Pinpoint the cell where the given text exists, returning its (x, y) midpoint coordinate. 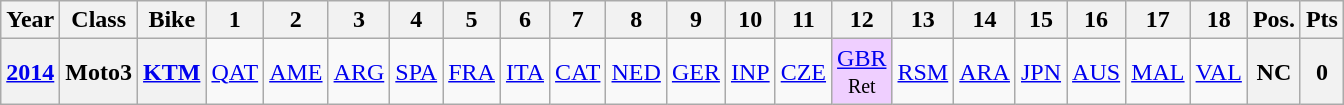
VAL (1218, 72)
11 (803, 20)
RSM (923, 72)
16 (1096, 20)
3 (359, 20)
14 (985, 20)
AUS (1096, 72)
1 (235, 20)
2 (296, 20)
9 (696, 20)
FRA (472, 72)
MAL (1158, 72)
Year (30, 20)
7 (578, 20)
KTM (172, 72)
ARA (985, 72)
CZE (803, 72)
INP (750, 72)
NC (1274, 72)
17 (1158, 20)
ITA (524, 72)
Moto3 (99, 72)
JPN (1040, 72)
AME (296, 72)
4 (416, 20)
5 (472, 20)
Pos. (1274, 20)
10 (750, 20)
2014 (30, 72)
Bike (172, 20)
Pts (1322, 20)
SPA (416, 72)
18 (1218, 20)
6 (524, 20)
QAT (235, 72)
15 (1040, 20)
ARG (359, 72)
GBRRet (862, 72)
NED (636, 72)
CAT (578, 72)
8 (636, 20)
GER (696, 72)
13 (923, 20)
0 (1322, 72)
12 (862, 20)
Class (99, 20)
